Search for the cell housing the specified text and yield its [x, y] center coordinate. 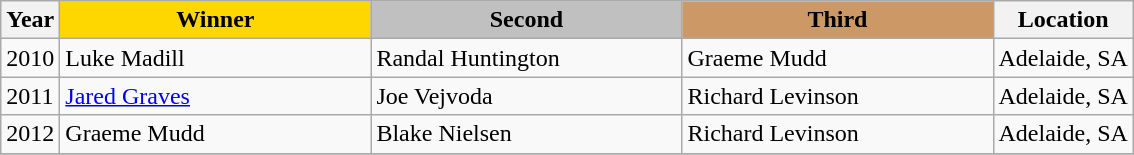
Blake Nielsen [526, 134]
Second [526, 20]
Randal Huntington [526, 58]
Location [1063, 20]
2010 [30, 58]
2011 [30, 96]
Joe Vejvoda [526, 96]
Year [30, 20]
Luke Madill [216, 58]
2012 [30, 134]
Jared Graves [216, 96]
Third [838, 20]
Winner [216, 20]
